Search for the cell housing the specified text and yield its [x, y] center coordinate. 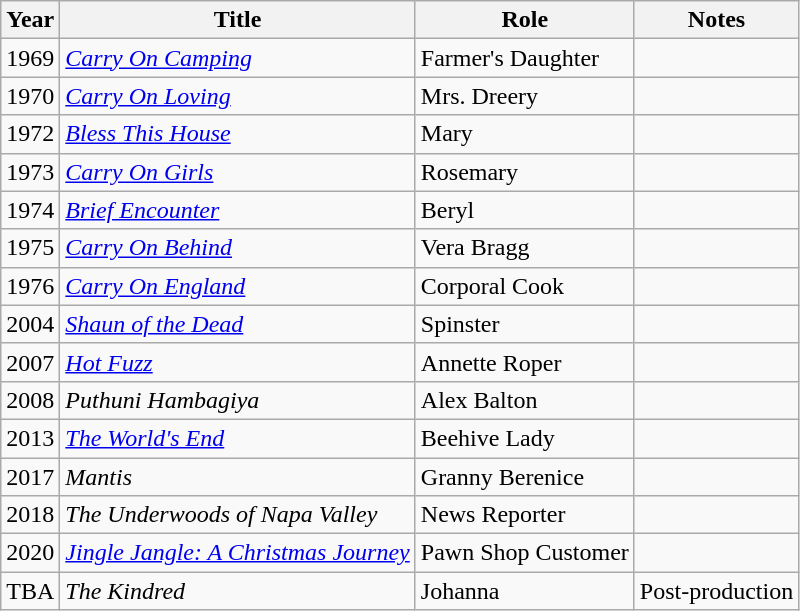
Carry On Camping [238, 58]
1976 [30, 286]
Year [30, 20]
The Underwoods of Napa Valley [238, 515]
1974 [30, 210]
2008 [30, 400]
1969 [30, 58]
The World's End [238, 438]
Corporal Cook [524, 286]
The Kindred [238, 591]
Johanna [524, 591]
Granny Berenice [524, 477]
Alex Balton [524, 400]
Mantis [238, 477]
Mary [524, 134]
Notes [716, 20]
Bless This House [238, 134]
Title [238, 20]
Post-production [716, 591]
Role [524, 20]
Hot Fuzz [238, 362]
Beehive Lady [524, 438]
Mrs. Dreery [524, 96]
Rosemary [524, 172]
Annette Roper [524, 362]
Carry On England [238, 286]
2013 [30, 438]
Beryl [524, 210]
1972 [30, 134]
2017 [30, 477]
Brief Encounter [238, 210]
Jingle Jangle: A Christmas Journey [238, 553]
Farmer's Daughter [524, 58]
Carry On Behind [238, 248]
Carry On Girls [238, 172]
Pawn Shop Customer [524, 553]
2007 [30, 362]
Spinster [524, 324]
2020 [30, 553]
Puthuni Hambagiya [238, 400]
News Reporter [524, 515]
2018 [30, 515]
1975 [30, 248]
TBA [30, 591]
1970 [30, 96]
Vera Bragg [524, 248]
Carry On Loving [238, 96]
2004 [30, 324]
1973 [30, 172]
Shaun of the Dead [238, 324]
